For the text-containing cell, return its midpoint in [x, y] coordinate format. 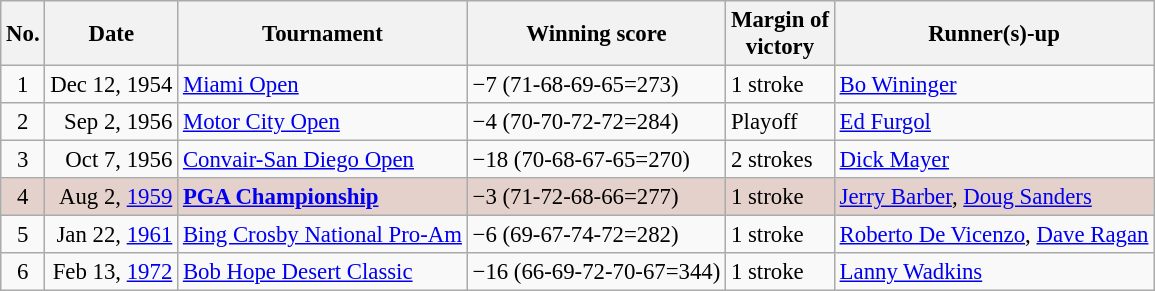
No. [23, 34]
PGA Championship [323, 197]
Dick Mayer [994, 160]
Jan 22, 1961 [112, 235]
Miami Open [323, 85]
Bo Wininger [994, 85]
Playoff [780, 122]
−18 (70-68-67-65=270) [596, 160]
Runner(s)-up [994, 34]
2 strokes [780, 160]
2 [23, 122]
Dec 12, 1954 [112, 85]
1 [23, 85]
−3 (71-72-68-66=277) [596, 197]
Motor City Open [323, 122]
Winning score [596, 34]
−6 (69-67-74-72=282) [596, 235]
5 [23, 235]
4 [23, 197]
Aug 2, 1959 [112, 197]
Date [112, 34]
−4 (70-70-72-72=284) [596, 122]
Ed Furgol [994, 122]
Convair-San Diego Open [323, 160]
Oct 7, 1956 [112, 160]
Bing Crosby National Pro-Am [323, 235]
Tournament [323, 34]
Sep 2, 1956 [112, 122]
Jerry Barber, Doug Sanders [994, 197]
−7 (71-68-69-65=273) [596, 85]
Roberto De Vicenzo, Dave Ragan [994, 235]
Margin ofvictory [780, 34]
3 [23, 160]
